Scan for the cell matching the given text and deliver its [x, y] coordinate at center. 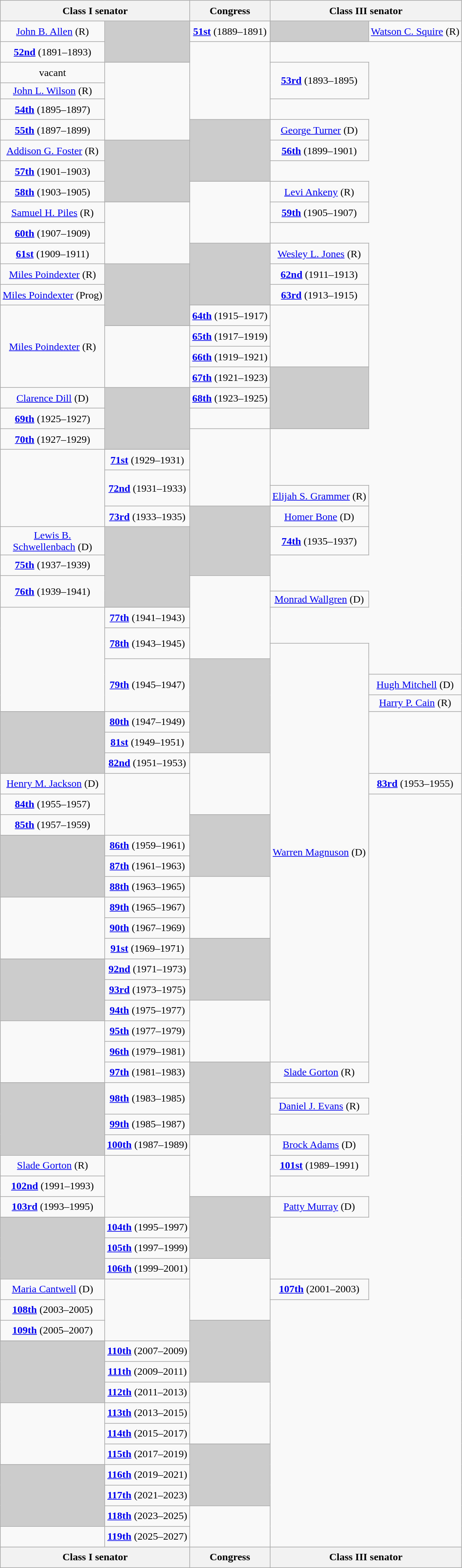
Samuel H. Piles (R) [52, 213]
83rd (1953–1955) [415, 783]
Lewis B.Schwellenbach (D) [52, 541]
vacant [52, 73]
54th (1895–1897) [52, 110]
104th (1995–1997) [147, 1227]
George Turner (D) [319, 130]
116th (2019–2021) [147, 1475]
82nd (1951–1953) [147, 763]
77th (1941–1943) [147, 618]
53rd (1893–1895) [319, 81]
84th (1955–1957) [52, 804]
119th (2025–2027) [147, 1537]
105th (1997–1999) [147, 1248]
71st (1929–1931) [147, 460]
Clarence Dill (D) [52, 398]
Harry P. Cain (R) [415, 703]
102nd (1991–1993) [52, 1186]
66th (1919–1921) [230, 357]
Homer Bone (D) [319, 517]
100th (1987–1989) [147, 1145]
98th (1983–1985) [147, 1098]
61st (1909–1911) [52, 254]
74th (1935–1937) [319, 541]
58th (1903–1905) [52, 192]
Wesley L. Jones (R) [319, 254]
112th (2011–2013) [147, 1392]
60th (1907–1909) [52, 233]
52nd (1891–1893) [52, 52]
95th (1977–1979) [147, 1031]
89th (1965–1967) [147, 907]
51st (1889–1891) [230, 31]
69th (1925–1927) [52, 419]
92nd (1971–1973) [147, 969]
103rd (1993–1995) [52, 1207]
68th (1923–1925) [230, 398]
Addison G. Foster (R) [52, 151]
88th (1963–1965) [147, 886]
101st (1989–1991) [319, 1166]
Warren Magnuson (D) [319, 853]
106th (1999–2001) [147, 1269]
65th (1917–1919) [230, 336]
90th (1967–1969) [147, 928]
81st (1949–1951) [147, 742]
Maria Cantwell (D) [52, 1289]
Daniel J. Evans (R) [319, 1106]
John L. Wilson (R) [52, 91]
79th (1945–1947) [147, 685]
80th (1947–1949) [147, 722]
108th (2003–2005) [52, 1310]
109th (2005–2007) [52, 1331]
Levi Ankeny (R) [319, 192]
78th (1943–1945) [147, 643]
Elijah S. Grammer (R) [319, 496]
115th (2017–2019) [147, 1454]
Monrad Wallgren (D) [319, 599]
87th (1961–1963) [147, 866]
62nd (1911–1913) [319, 274]
64th (1915–1917) [230, 316]
Henry M. Jackson (D) [52, 783]
Miles Poindexter (Prog) [52, 295]
118th (2023–2025) [147, 1516]
63rd (1913–1915) [319, 295]
99th (1985–1987) [147, 1124]
96th (1979–1981) [147, 1051]
110th (2007–2009) [147, 1351]
Brock Adams (D) [319, 1145]
56th (1899–1901) [319, 151]
93rd (1973–1975) [147, 990]
76th (1939–1941) [52, 591]
75th (1937–1939) [52, 565]
111th (2009–2011) [147, 1372]
114th (2015–2017) [147, 1434]
Watson C. Squire (R) [415, 31]
86th (1959–1961) [147, 845]
59th (1905–1907) [319, 213]
97th (1981–1983) [147, 1072]
70th (1927–1929) [52, 439]
72nd (1931–1933) [147, 488]
55th (1897–1899) [52, 130]
Patty Murray (D) [319, 1207]
73rd (1933–1935) [147, 517]
107th (2001–2003) [319, 1289]
Hugh Mitchell (D) [415, 685]
57th (1901–1903) [52, 171]
67th (1921–1923) [230, 378]
117th (2021–2023) [147, 1495]
91st (1969–1971) [147, 948]
94th (1975–1977) [147, 1010]
85th (1957–1959) [52, 825]
John B. Allen (R) [52, 31]
113th (2013–2015) [147, 1413]
